Locate the cell with the specified text and output its (x, y) center coordinate. 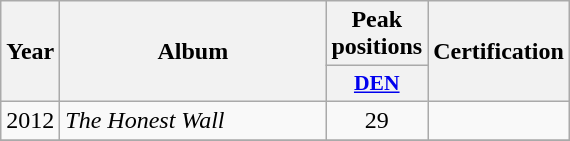
Certification (499, 52)
Peak positions (377, 34)
DEN (377, 84)
Album (193, 52)
Year (30, 52)
2012 (30, 120)
The Honest Wall (193, 120)
29 (377, 120)
